Capture the cell that displays the provided text and extract its [x, y] central coordinate. 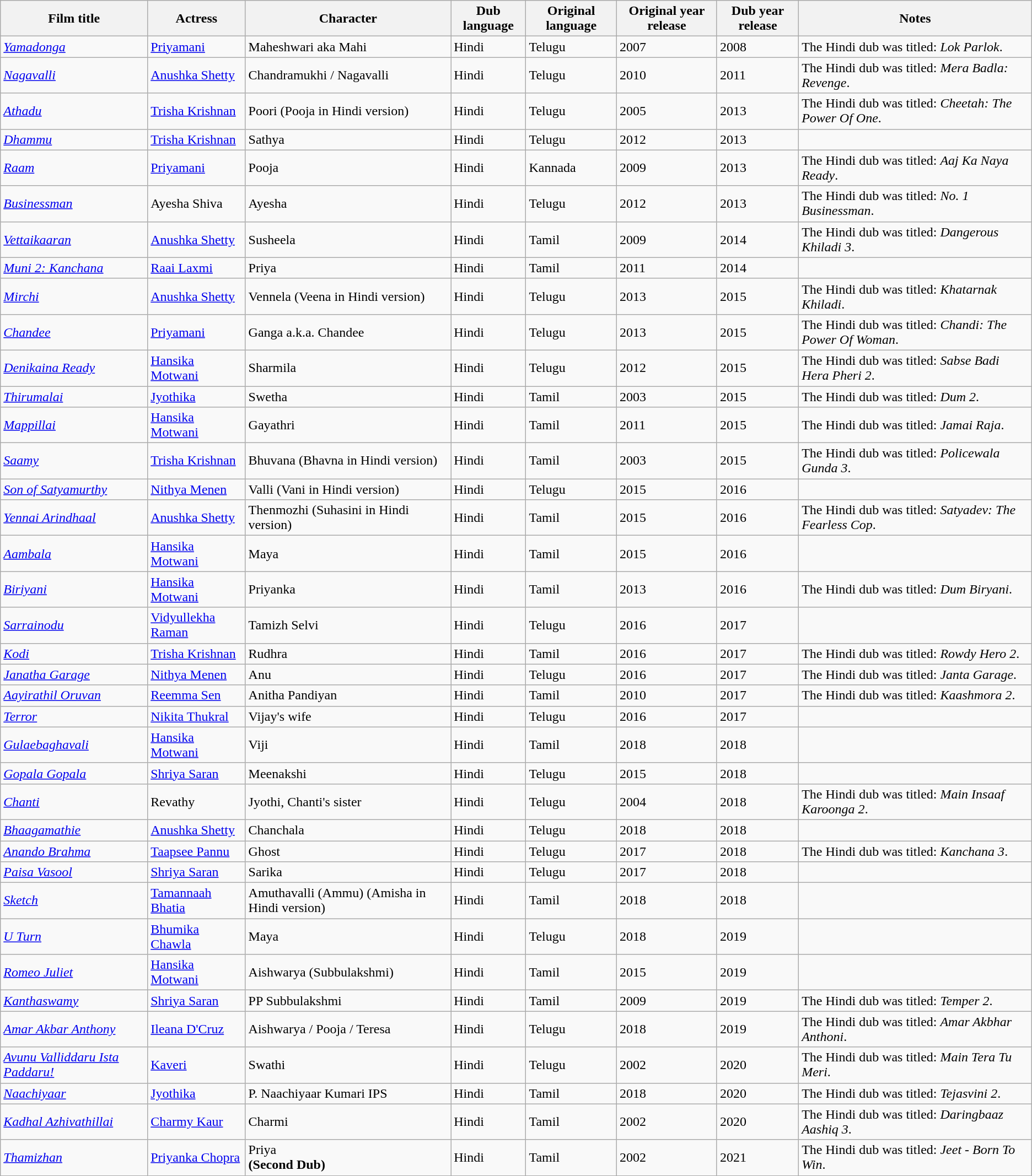
Kannada [571, 168]
P. Naachiyaar Kumari IPS [348, 1093]
Son of Satyamurthy [74, 489]
Reemma Sen [196, 695]
Raam [74, 168]
The Hindi dub was titled: Policewala Gunda 3. [915, 461]
Sathya [348, 139]
Dub language [488, 19]
The Hindi dub was titled: Aaj Ka Naya Ready. [915, 168]
Character [348, 19]
Film title [74, 19]
The Hindi dub was titled: Kaashmora 2. [915, 695]
Gayathri [348, 425]
Viji [348, 745]
2008 [757, 47]
Jyothi, Chanti's sister [348, 801]
Thenmozhi (Suhasini in Hindi version) [348, 518]
Thirumalai [74, 396]
Tamannaah Bhatia [196, 900]
The Hindi dub was titled: Sabse Badi Hera Pheri 2. [915, 368]
Mappillai [74, 425]
The Hindi dub was titled: Satyadev: The Fearless Cop. [915, 518]
2004 [666, 801]
Bhumika Chawla [196, 937]
Sharmila [348, 368]
Poori (Pooja in Hindi version) [348, 111]
Ayesha Shiva [196, 204]
Chandee [74, 332]
Revathy [196, 801]
The Hindi dub was titled: Khatarnak Khiladi. [915, 296]
Aambala [74, 553]
Priyanka [348, 590]
The Hindi dub was titled: Amar Akbhar Anthoni. [915, 1029]
Janatha Garage [74, 675]
The Hindi dub was titled: Tejasvini 2. [915, 1093]
Swathi [348, 1065]
Priyanka Chopra [196, 1157]
Kodi [74, 654]
Actress [196, 19]
Chandramukhi / Nagavalli [348, 75]
Romeo Juliet [74, 972]
The Hindi dub was titled: Main Tera Tu Meri. [915, 1065]
Naachiyaar [74, 1093]
Saamy [74, 461]
Muni 2: Kanchana [74, 268]
Tamizh Selvi [348, 625]
Pooja [348, 168]
The Hindi dub was titled: Dum 2. [915, 396]
Kadhal Azhivathillai [74, 1122]
Notes [915, 19]
Terror [74, 716]
Aayirathil Oruvan [74, 695]
2007 [666, 47]
The Hindi dub was titled: Mera Badla: Revenge. [915, 75]
Sketch [74, 900]
Yennai Arindhaal [74, 518]
Nagavalli [74, 75]
Paisa Vasool [74, 872]
Original year release [666, 19]
Kaveri [196, 1065]
The Hindi dub was titled: Rowdy Hero 2. [915, 654]
U Turn [74, 937]
Priya [348, 268]
Aishwarya (Subbulakshmi) [348, 972]
Vidyullekha Raman [196, 625]
Raai Laxmi [196, 268]
Rudhra [348, 654]
PP Subbulakshmi [348, 1001]
Meenakshi [348, 773]
Ayesha [348, 204]
Swetha [348, 396]
Ganga a.k.a. Chandee [348, 332]
Gopala Gopala [74, 773]
Nikita Thukral [196, 716]
Chanti [74, 801]
Bhaagamathie [74, 830]
2005 [666, 111]
Aishwarya / Pooja / Teresa [348, 1029]
Businessman [74, 204]
Valli (Vani in Hindi version) [348, 489]
Chanchala [348, 830]
The Hindi dub was titled: Chandi: The Power Of Woman. [915, 332]
Anando Brahma [74, 851]
The Hindi dub was titled: Dangerous Khiladi 3. [915, 239]
Vennela (Veena in Hindi version) [348, 296]
Amuthavalli (Ammu) (Amisha in Hindi version) [348, 900]
Denikaina Ready [74, 368]
The Hindi dub was titled: Daringbaaz Aashiq 3. [915, 1122]
The Hindi dub was titled: Lok Parlok. [915, 47]
Athadu [74, 111]
Dhammu [74, 139]
Taapsee Pannu [196, 851]
Bhuvana (Bhavna in Hindi version) [348, 461]
Charmi [348, 1122]
The Hindi dub was titled: Main Insaaf Karoonga 2. [915, 801]
Yamadonga [74, 47]
Susheela [348, 239]
Ileana D'Cruz [196, 1029]
Gulaebaghavali [74, 745]
Sarrainodu [74, 625]
Anitha Pandiyan [348, 695]
Original language [571, 19]
Dub year release [757, 19]
Thamizhan [74, 1157]
Avunu Valliddaru Ista Paddaru! [74, 1065]
Kanthaswamy [74, 1001]
Mirchi [74, 296]
The Hindi dub was titled: Jamai Raja. [915, 425]
Vijay's wife [348, 716]
Charmy Kaur [196, 1122]
The Hindi dub was titled: Kanchana 3. [915, 851]
The Hindi dub was titled: Janta Garage. [915, 675]
Priya(Second Dub) [348, 1157]
2021 [757, 1157]
The Hindi dub was titled: Dum Biryani. [915, 590]
Ghost [348, 851]
Biriyani [74, 590]
Vettaikaaran [74, 239]
Maheshwari aka Mahi [348, 47]
Amar Akbar Anthony [74, 1029]
Sarika [348, 872]
The Hindi dub was titled: Temper 2. [915, 1001]
The Hindi dub was titled: No. 1 Businessman. [915, 204]
Anu [348, 675]
The Hindi dub was titled: Cheetah: The Power Of One. [915, 111]
The Hindi dub was titled: Jeet - Born To Win. [915, 1157]
